Search for the cell housing the specified text and yield its (X, Y) center coordinate. 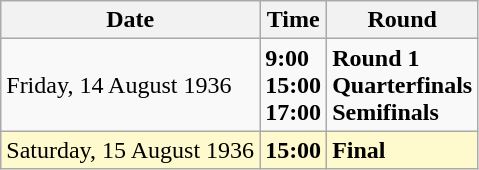
Round 1QuarterfinalsSemifinals (402, 85)
15:00 (294, 150)
Time (294, 20)
9:0015:0017:00 (294, 85)
Friday, 14 August 1936 (130, 85)
Saturday, 15 August 1936 (130, 150)
Round (402, 20)
Date (130, 20)
Final (402, 150)
